Scan for the cell matching the given text and deliver its (x, y) coordinate at center. 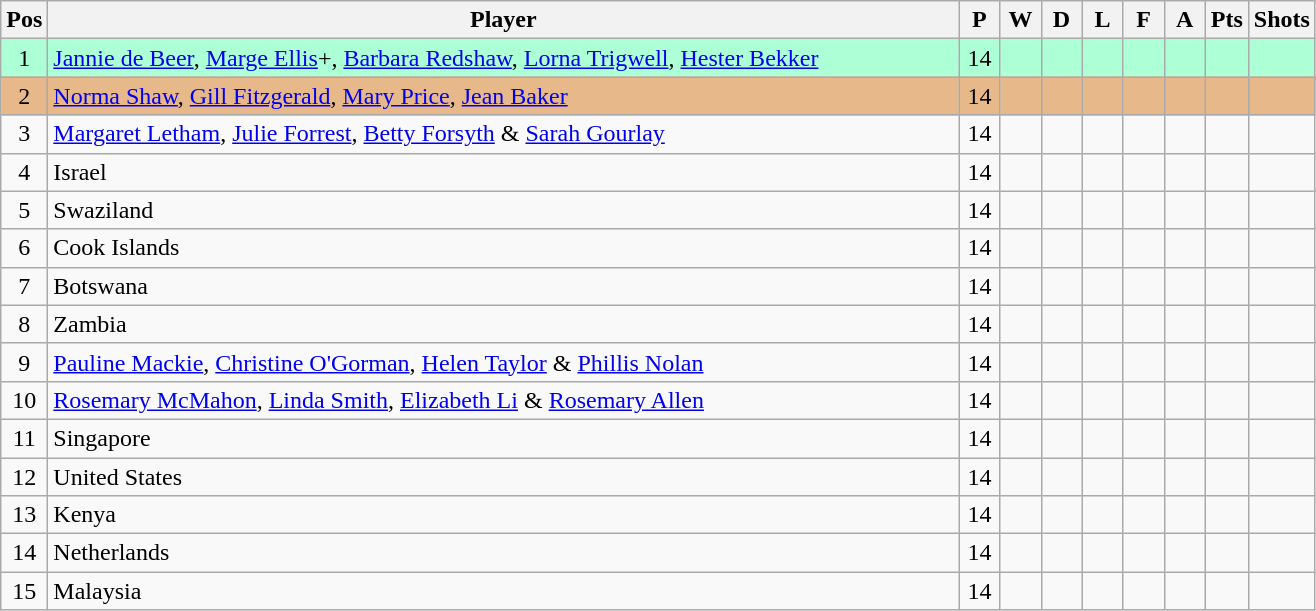
3 (24, 134)
7 (24, 286)
Pauline Mackie, Christine O'Gorman, Helen Taylor & Phillis Nolan (504, 362)
F (1144, 20)
Jannie de Beer, Marge Ellis+, Barbara Redshaw, Lorna Trigwell, Hester Bekker (504, 58)
8 (24, 324)
Pos (24, 20)
Malaysia (504, 591)
L (1102, 20)
15 (24, 591)
9 (24, 362)
1 (24, 58)
Israel (504, 172)
Singapore (504, 438)
6 (24, 248)
Kenya (504, 515)
Rosemary McMahon, Linda Smith, Elizabeth Li & Rosemary Allen (504, 400)
Shots (1282, 20)
P (980, 20)
Swaziland (504, 210)
United States (504, 477)
Cook Islands (504, 248)
Margaret Letham, Julie Forrest, Betty Forsyth & Sarah Gourlay (504, 134)
A (1184, 20)
Netherlands (504, 553)
Norma Shaw, Gill Fitzgerald, Mary Price, Jean Baker (504, 96)
13 (24, 515)
2 (24, 96)
Pts (1226, 20)
12 (24, 477)
5 (24, 210)
D (1062, 20)
Zambia (504, 324)
Botswana (504, 286)
10 (24, 400)
4 (24, 172)
Player (504, 20)
W (1020, 20)
11 (24, 438)
